Identify which cell holds the provided text, then report its [x, y] central coordinate. 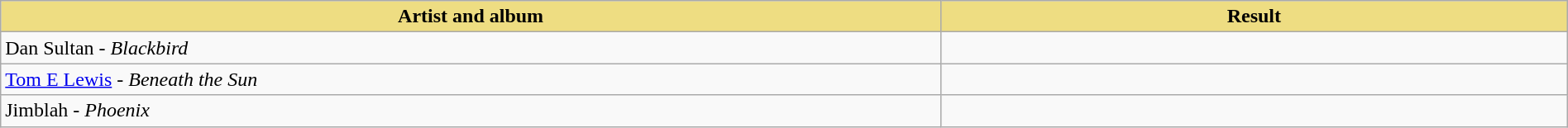
Dan Sultan - Blackbird [471, 48]
Jimblah - Phoenix [471, 111]
Tom E Lewis - Beneath the Sun [471, 79]
Result [1254, 17]
Artist and album [471, 17]
